From the cell containing the given text, extract its center point as [X, Y] coordinate. 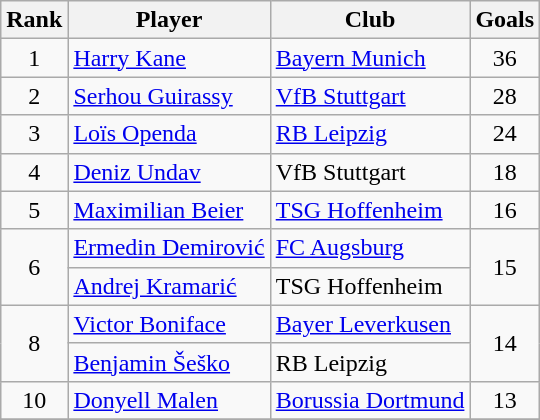
13 [505, 400]
6 [34, 267]
Bayern Munich [370, 58]
Victor Boniface [169, 324]
Andrej Kramarić [169, 286]
Harry Kane [169, 58]
4 [34, 172]
15 [505, 267]
Club [370, 20]
Rank [34, 20]
Deniz Undav [169, 172]
Benjamin Šeško [169, 362]
10 [34, 400]
Player [169, 20]
24 [505, 134]
Donyell Malen [169, 400]
14 [505, 343]
Ermedin Demirović [169, 248]
5 [34, 210]
Borussia Dortmund [370, 400]
28 [505, 96]
8 [34, 343]
Loïs Openda [169, 134]
2 [34, 96]
Goals [505, 20]
3 [34, 134]
Maximilian Beier [169, 210]
FC Augsburg [370, 248]
16 [505, 210]
1 [34, 58]
Bayer Leverkusen [370, 324]
36 [505, 58]
Serhou Guirassy [169, 96]
18 [505, 172]
